Find where the given text appears and provide that cell's center as (x, y) coordinate. 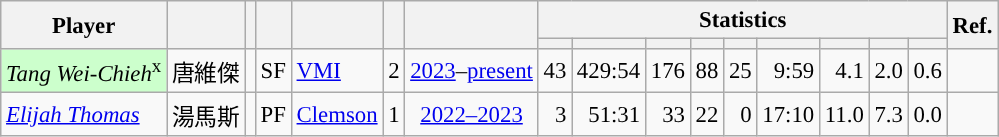
VMI (337, 71)
PF (273, 115)
11.0 (844, 115)
3 (554, 115)
湯馬斯 (206, 115)
2022–2023 (472, 115)
0.0 (928, 115)
7.3 (888, 115)
25 (740, 71)
176 (668, 71)
SF (273, 71)
17:10 (788, 115)
2 (394, 71)
0 (740, 115)
4.1 (844, 71)
33 (668, 115)
唐維傑 (206, 71)
Tang Wei-Chiehx (84, 71)
Statistics (742, 20)
Elijah Thomas (84, 115)
2.0 (888, 71)
9:59 (788, 71)
43 (554, 71)
1 (394, 115)
429:54 (609, 71)
2023–present (472, 71)
Clemson (337, 115)
51:31 (609, 115)
88 (706, 71)
22 (706, 115)
Ref. (972, 25)
0.6 (928, 71)
Player (84, 25)
